Search for the cell housing the specified text and yield its (x, y) center coordinate. 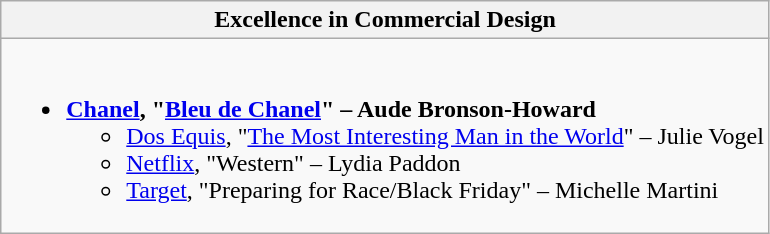
Excellence in Commercial Design (386, 20)
